Identify which cell holds the provided text, then report its [X, Y] central coordinate. 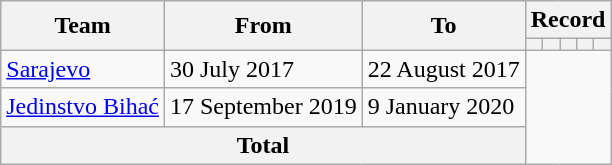
From [263, 26]
17 September 2019 [263, 107]
To [444, 26]
Record [568, 20]
9 January 2020 [444, 107]
30 July 2017 [263, 69]
Jedinstvo Bihać [83, 107]
Sarajevo [83, 69]
Total [263, 145]
Team [83, 26]
22 August 2017 [444, 69]
